Scan for the cell matching the given text and deliver its [x, y] coordinate at center. 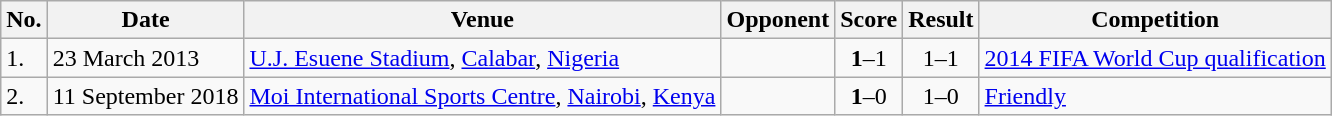
2014 FIFA World Cup qualification [1155, 58]
Opponent [778, 20]
11 September 2018 [146, 96]
No. [24, 20]
Date [146, 20]
Result [941, 20]
U.J. Esuene Stadium, Calabar, Nigeria [482, 58]
Competition [1155, 20]
Score [869, 20]
2. [24, 96]
Venue [482, 20]
Moi International Sports Centre, Nairobi, Kenya [482, 96]
23 March 2013 [146, 58]
1. [24, 58]
Friendly [1155, 96]
